Extract the (X, Y) coordinate from the center of the cell holding the provided text.  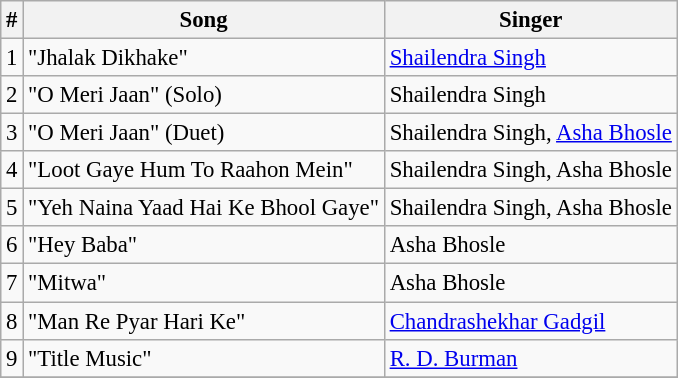
2 (12, 95)
5 (12, 208)
1 (12, 58)
"Loot Gaye Hum To Raahon Mein" (204, 170)
"Yeh Naina Yaad Hai Ke Bhool Gaye" (204, 208)
"O Meri Jaan" (Duet) (204, 133)
7 (12, 283)
"Jhalak Dikhake" (204, 58)
4 (12, 170)
9 (12, 358)
R. D. Burman (530, 358)
8 (12, 321)
Song (204, 20)
Chandrashekhar Gadgil (530, 321)
3 (12, 133)
"Title Music" (204, 358)
6 (12, 245)
"Mitwa" (204, 283)
"Man Re Pyar Hari Ke" (204, 321)
"Hey Baba" (204, 245)
Singer (530, 20)
# (12, 20)
"O Meri Jaan" (Solo) (204, 95)
